For the text-containing cell, return its midpoint in (x, y) coordinate format. 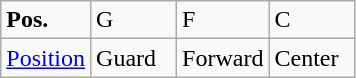
Pos. (46, 20)
Guard (134, 58)
G (134, 20)
Position (46, 58)
F (223, 20)
C (312, 20)
Forward (223, 58)
Center (312, 58)
